Provide the (x, y) coordinate of the cell's center where the given text is located.  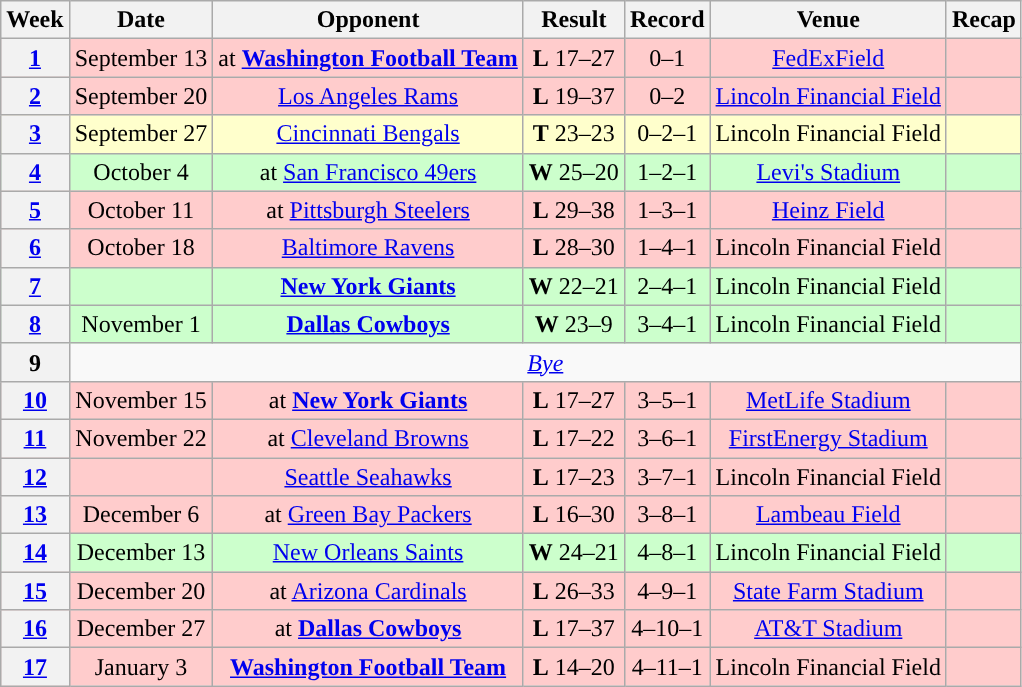
4–8–1 (667, 553)
at New York Giants (368, 400)
6 (35, 248)
State Farm Stadium (828, 591)
Cincinnati Bengals (368, 134)
9 (35, 362)
Lambeau Field (828, 515)
L 17–37 (574, 629)
September 27 (141, 134)
FirstEnergy Stadium (828, 438)
L 14–20 (574, 667)
October 18 (141, 248)
1–4–1 (667, 248)
Recap (984, 20)
0–1 (667, 58)
2 (35, 96)
3–6–1 (667, 438)
December 13 (141, 553)
T 23–23 (574, 134)
Washington Football Team (368, 667)
17 (35, 667)
at Cleveland Browns (368, 438)
7 (35, 286)
3 (35, 134)
L 29–38 (574, 210)
L 26–33 (574, 591)
L 17–23 (574, 477)
8 (35, 324)
4–10–1 (667, 629)
FedExField (828, 58)
Baltimore Ravens (368, 248)
Week (35, 20)
L 17–22 (574, 438)
Dallas Cowboys (368, 324)
at Washington Football Team (368, 58)
Opponent (368, 20)
Venue (828, 20)
October 4 (141, 172)
Levi's Stadium (828, 172)
3–7–1 (667, 477)
New York Giants (368, 286)
12 (35, 477)
at Pittsburgh Steelers (368, 210)
11 (35, 438)
1–3–1 (667, 210)
W 24–21 (574, 553)
December 6 (141, 515)
Heinz Field (828, 210)
W 23–9 (574, 324)
December 27 (141, 629)
0–2 (667, 96)
December 20 (141, 591)
16 (35, 629)
L 16–30 (574, 515)
at Green Bay Packers (368, 515)
at San Francisco 49ers (368, 172)
Los Angeles Rams (368, 96)
3–5–1 (667, 400)
13 (35, 515)
L 28–30 (574, 248)
3–8–1 (667, 515)
1–2–1 (667, 172)
W 22–21 (574, 286)
10 (35, 400)
L 19–37 (574, 96)
New Orleans Saints (368, 553)
Bye (545, 362)
October 11 (141, 210)
January 3 (141, 667)
3–4–1 (667, 324)
September 13 (141, 58)
Date (141, 20)
2–4–1 (667, 286)
14 (35, 553)
1 (35, 58)
MetLife Stadium (828, 400)
4–11–1 (667, 667)
4 (35, 172)
Record (667, 20)
5 (35, 210)
November 22 (141, 438)
W 25–20 (574, 172)
15 (35, 591)
November 15 (141, 400)
Seattle Seahawks (368, 477)
September 20 (141, 96)
at Arizona Cardinals (368, 591)
4–9–1 (667, 591)
0–2–1 (667, 134)
Result (574, 20)
AT&T Stadium (828, 629)
at Dallas Cowboys (368, 629)
November 1 (141, 324)
